Capture the cell that displays the provided text and extract its (x, y) central coordinate. 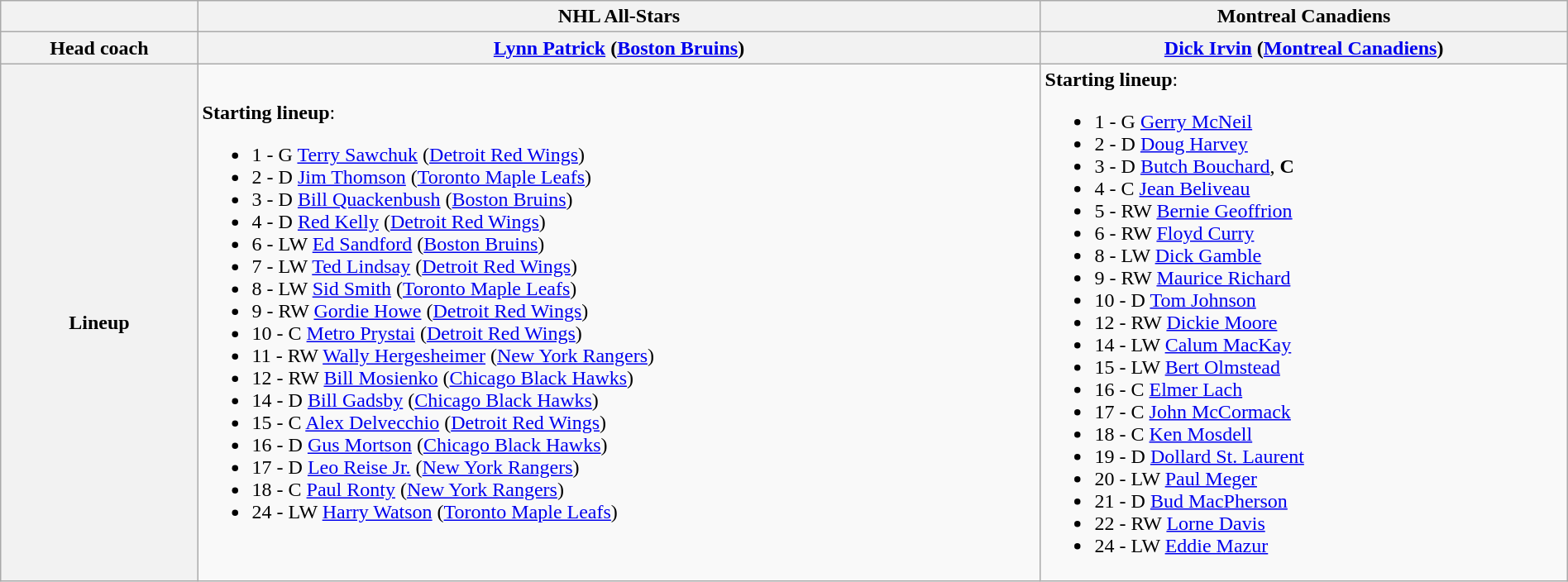
Head coach (99, 48)
Lineup (99, 322)
Montreal Canadiens (1303, 17)
Dick Irvin (Montreal Canadiens) (1303, 48)
NHL All-Stars (619, 17)
Lynn Patrick (Boston Bruins) (619, 48)
